Capture the cell that displays the provided text and extract its [x, y] central coordinate. 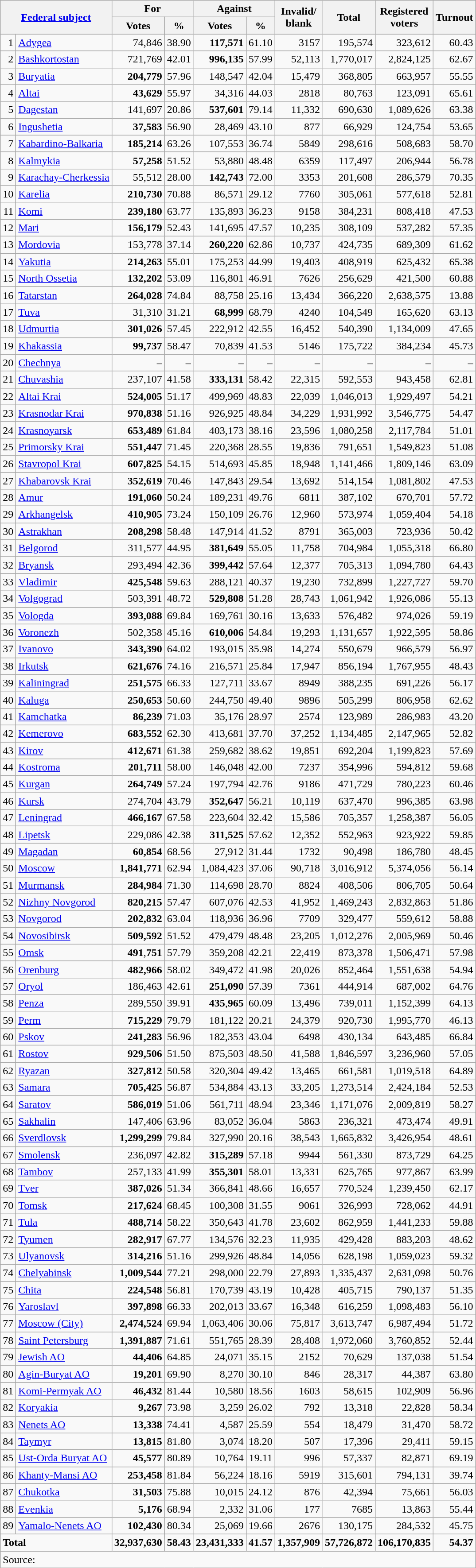
430,134 [348, 1037]
256,629 [348, 279]
653,489 [138, 430]
17,947 [299, 666]
875,503 [220, 1054]
289,550 [138, 1003]
2,824,125 [404, 59]
70.35 [455, 177]
286,983 [404, 716]
26.76 [261, 515]
329,477 [348, 919]
643,485 [404, 1037]
20 [8, 363]
13,331 [299, 1172]
22,419 [299, 952]
10,015 [220, 1492]
Udmurtia [64, 329]
37,252 [299, 733]
28.97 [261, 716]
Yakutia [64, 262]
1603 [299, 1391]
284,984 [138, 885]
1732 [299, 852]
58.47 [179, 346]
58.27 [455, 1104]
60.43 [455, 43]
22 [8, 396]
18.16 [261, 1475]
4 [8, 93]
Chita [64, 1290]
17,396 [348, 1441]
13,318 [348, 1408]
Ust-Orda Buryat AO [64, 1458]
488,714 [138, 1222]
Kalmykia [64, 160]
Invalid/blank [299, 17]
132,202 [138, 279]
30.10 [261, 1374]
8,270 [220, 1374]
For [152, 9]
29.54 [261, 480]
51.17 [179, 396]
57.62 [261, 835]
71.03 [179, 716]
43,629 [138, 93]
43.79 [179, 801]
413,681 [220, 733]
13 [8, 245]
399,442 [220, 565]
1,094,780 [404, 565]
50.46 [455, 936]
197,794 [220, 784]
23,431,333 [220, 1542]
616,259 [348, 1307]
974,026 [404, 616]
282,917 [138, 1239]
11,332 [299, 110]
64.89 [455, 1071]
75,817 [299, 1324]
43 [8, 751]
1,506,471 [404, 952]
46,432 [138, 1391]
41.99 [179, 1172]
Komi [64, 211]
573,974 [348, 515]
405,715 [348, 1290]
50.42 [455, 531]
13.88 [455, 295]
479,479 [220, 936]
1,171,076 [348, 1104]
79.79 [179, 1020]
806,705 [404, 885]
51.72 [455, 1324]
Perm [64, 1020]
61.38 [179, 751]
36 [8, 632]
47 [8, 818]
Tver [64, 1189]
2,117,784 [404, 430]
193,015 [220, 649]
308,109 [348, 228]
73.98 [179, 1408]
59 [8, 1020]
38 [8, 666]
42.61 [179, 986]
16 [8, 295]
Oryol [64, 986]
31.44 [261, 852]
48.43 [455, 666]
610,006 [220, 632]
1,059,023 [404, 1256]
30 [8, 531]
Source: [238, 1559]
80 [8, 1374]
13,633 [299, 616]
19,836 [299, 447]
61.84 [179, 430]
58.22 [179, 1222]
64.25 [455, 1155]
222,912 [220, 329]
Omsk [64, 952]
Chelyabinsk [64, 1273]
81.84 [179, 1475]
Dagestan [64, 110]
1,063,406 [220, 1324]
298,616 [348, 143]
19,851 [299, 751]
1,767,955 [404, 666]
6811 [299, 498]
83,052 [220, 1121]
435,965 [220, 1003]
67.77 [179, 1239]
57,337 [348, 1458]
48.94 [261, 1104]
55.44 [455, 1509]
54.18 [455, 515]
1,391,887 [138, 1340]
29,411 [404, 1441]
421,500 [404, 279]
561,711 [220, 1104]
148,547 [220, 76]
1,084,423 [220, 868]
229,086 [138, 835]
69.90 [179, 1374]
299,926 [220, 1256]
48.72 [179, 599]
43.19 [261, 1290]
9,267 [138, 1408]
224,548 [138, 1290]
74,846 [138, 43]
220,368 [220, 447]
195,574 [348, 43]
44,387 [404, 1374]
1,019,518 [404, 1071]
1,929,497 [404, 396]
Adygea [64, 43]
175,253 [220, 262]
32 [8, 565]
134,576 [220, 1239]
537,601 [220, 110]
Bryansk [64, 565]
Mari [64, 228]
64.43 [455, 565]
26.02 [261, 1408]
52.43 [179, 228]
253,458 [138, 1475]
503,391 [138, 599]
384,234 [404, 346]
31 [8, 548]
50.76 [455, 1273]
16,452 [299, 329]
Kaliningrad [64, 683]
56.81 [179, 1290]
42,394 [348, 1492]
354,996 [348, 767]
7685 [348, 1509]
74.16 [179, 666]
1,809,146 [404, 464]
251,575 [138, 683]
1,152,399 [404, 1003]
51.01 [455, 430]
49.42 [261, 1071]
352,619 [138, 480]
63.98 [455, 801]
72 [8, 1239]
80.34 [179, 1525]
505,299 [348, 700]
58.72 [455, 1425]
57.24 [179, 784]
Tuva [64, 312]
58.02 [179, 969]
62.30 [179, 733]
42.55 [261, 329]
550,679 [348, 649]
52.81 [455, 194]
56.78 [455, 160]
35.98 [261, 649]
8949 [299, 683]
592,553 [348, 379]
2,832,863 [404, 902]
31.55 [261, 1205]
48.62 [455, 1239]
2 [8, 59]
7760 [299, 194]
3157 [299, 43]
397,898 [138, 1307]
381,649 [220, 548]
540,390 [348, 329]
19,201 [138, 1374]
127,711 [220, 683]
76 [8, 1307]
Nizhny Novgorod [64, 902]
509,592 [138, 936]
705,313 [348, 565]
49 [8, 852]
408,919 [348, 262]
926,925 [220, 413]
102,430 [138, 1525]
56,224 [220, 1475]
524,005 [138, 396]
117,497 [348, 160]
43.04 [261, 1037]
50.64 [455, 885]
56.17 [455, 683]
206,944 [404, 160]
150,109 [220, 515]
Vladimir [64, 582]
38.90 [179, 43]
56.10 [455, 1307]
37.14 [179, 245]
10,235 [299, 228]
305,061 [348, 194]
20.21 [261, 1020]
81.44 [179, 1391]
46 [8, 801]
Kemerovo [64, 733]
1,080,258 [348, 430]
1,012,276 [348, 936]
56.05 [455, 818]
1,922,595 [404, 632]
31,503 [138, 1492]
326,993 [348, 1205]
34,316 [220, 93]
28.70 [261, 885]
58 [8, 1003]
293,494 [138, 565]
48.66 [261, 1189]
191,060 [138, 498]
Voronezh [64, 632]
11 [8, 211]
491,751 [138, 952]
529,808 [220, 599]
63.26 [179, 143]
561,330 [348, 1155]
1,549,823 [404, 447]
5863 [299, 1121]
721,769 [138, 59]
45 [8, 784]
74.41 [179, 1425]
71.61 [179, 1340]
214,263 [138, 262]
Novosibirsk [64, 936]
68,999 [220, 312]
49.76 [261, 498]
996,385 [404, 801]
Magadan [64, 852]
83 [8, 1425]
Karachay-Cherkessia [64, 177]
728,062 [404, 1205]
1,227,727 [404, 582]
704,984 [348, 548]
1,098,483 [404, 1307]
670,701 [404, 498]
1,089,626 [404, 110]
1,273,514 [348, 1088]
1,995,770 [404, 1020]
68.56 [179, 852]
Ryazan [64, 1071]
42.53 [261, 902]
Novgorod [64, 919]
23,205 [299, 936]
715,229 [138, 1020]
19,403 [299, 262]
71.30 [179, 885]
1,299,299 [138, 1138]
424,735 [348, 245]
223,604 [220, 818]
66 [8, 1138]
34 [8, 599]
189,231 [220, 498]
9186 [299, 784]
77.21 [179, 1273]
52 [8, 902]
1,141,466 [348, 464]
637,470 [348, 801]
2,005,969 [404, 936]
51.08 [455, 447]
58.48 [179, 531]
64.85 [179, 1357]
63.04 [179, 919]
12 [8, 228]
40 [8, 700]
57.99 [261, 59]
6 [8, 127]
42.04 [261, 76]
North Ossetia [64, 279]
Tula [64, 1222]
15 [8, 279]
4,587 [220, 1425]
Mordovia [64, 245]
31,310 [138, 312]
19.66 [261, 1525]
9158 [299, 211]
Tyumen [64, 1239]
54.37 [455, 1542]
359,208 [220, 952]
264,028 [138, 295]
2,638,575 [404, 295]
1,841,771 [138, 868]
444,914 [348, 986]
792 [299, 1408]
37.06 [261, 868]
856,194 [348, 666]
2,147,965 [404, 733]
366,841 [220, 1189]
877 [299, 127]
36.74 [261, 143]
25,069 [220, 1525]
10,764 [220, 1458]
18.56 [261, 1391]
Yamalo-Nenets AO [64, 1525]
8 [8, 160]
7 [8, 143]
169,761 [220, 616]
63.96 [179, 1121]
977,867 [404, 1172]
554 [299, 1425]
81.80 [179, 1441]
2574 [299, 716]
808,418 [404, 211]
46.13 [455, 1020]
147,843 [220, 480]
63.38 [455, 110]
Tatarstan [64, 295]
Khanty-Mansi AO [64, 1475]
58.88 [455, 919]
10,737 [299, 245]
141,695 [220, 228]
6359 [299, 160]
48.61 [455, 1138]
54.15 [179, 464]
388,235 [348, 683]
52,113 [299, 59]
42.82 [179, 1155]
37.70 [261, 733]
47.65 [455, 329]
1,469,243 [348, 902]
28.55 [261, 447]
42.36 [179, 565]
7626 [299, 279]
15,479 [299, 76]
320,304 [220, 1071]
67 [8, 1155]
62.17 [455, 1189]
64.76 [455, 986]
56.90 [179, 127]
13,338 [138, 1425]
Against [234, 9]
13,465 [299, 1071]
36.96 [261, 919]
Saratov [64, 1104]
6498 [299, 1037]
663,957 [404, 76]
502,358 [138, 632]
661,581 [348, 1071]
56 [8, 969]
607,825 [138, 464]
24 [8, 430]
38.16 [261, 430]
37 [8, 649]
5849 [299, 143]
58.70 [455, 143]
Jewish AO [64, 1357]
Kaluga [64, 700]
118,936 [220, 919]
54 [8, 936]
185,214 [138, 143]
12,352 [299, 835]
62.62 [455, 700]
54.47 [455, 413]
89 [8, 1525]
104,549 [348, 312]
62 [8, 1071]
625,765 [348, 1172]
57,726,872 [348, 1542]
86 [8, 1475]
39.91 [179, 1003]
1,335,437 [348, 1273]
3,259 [220, 1408]
55.97 [179, 93]
59.85 [455, 835]
43.10 [261, 127]
2676 [299, 1525]
68.94 [179, 1509]
90,718 [299, 868]
301,026 [138, 329]
201,608 [348, 177]
288,121 [220, 582]
41.57 [261, 1542]
791,651 [348, 447]
208,298 [138, 531]
100,308 [220, 1205]
687,002 [404, 986]
384,231 [348, 211]
79 [8, 1357]
22,315 [299, 379]
10,119 [299, 801]
537,282 [404, 228]
13,692 [299, 480]
41 [8, 716]
2,332 [220, 1509]
44 [8, 767]
23 [8, 413]
55.13 [455, 599]
57.45 [179, 329]
53 [8, 919]
241,283 [138, 1037]
806,958 [404, 700]
705,425 [138, 1088]
9 [8, 177]
Ulyanovsk [64, 1256]
52.82 [455, 733]
67.58 [179, 818]
77 [8, 1324]
410,905 [138, 515]
13,815 [138, 1441]
58.42 [261, 379]
55.55 [455, 76]
71.45 [179, 447]
59.70 [455, 582]
48 [8, 835]
577,618 [404, 194]
14,274 [299, 649]
780,223 [404, 784]
365,003 [348, 531]
20.86 [179, 110]
147,914 [220, 531]
123,091 [404, 93]
11,758 [299, 548]
559,612 [404, 919]
117,571 [220, 43]
35.15 [261, 1357]
61.10 [261, 43]
81 [8, 1391]
Ingushetia [64, 127]
58.01 [261, 1172]
84 [8, 1441]
42.21 [261, 952]
Lipetsk [64, 835]
9896 [299, 700]
873,729 [404, 1155]
Agin-Buryat AO [64, 1374]
44,406 [138, 1357]
186,780 [404, 852]
28.00 [179, 177]
36.04 [261, 1121]
1,931,992 [348, 413]
Orenburg [64, 969]
65.61 [455, 93]
43.20 [455, 716]
46.91 [261, 279]
3,546,775 [404, 413]
28,317 [348, 1374]
Taymyr [64, 1441]
73.24 [179, 515]
19,230 [299, 582]
25.16 [261, 295]
23,596 [299, 430]
51.86 [455, 902]
514,154 [348, 480]
177 [299, 1509]
66.84 [455, 1037]
54.84 [261, 632]
50.58 [179, 1071]
3,760,852 [404, 1340]
Nenets AO [64, 1425]
15,586 [299, 818]
54.21 [455, 396]
Kostroma [64, 767]
79.14 [261, 110]
41.98 [261, 969]
88 [8, 1509]
70,629 [348, 1357]
217,624 [138, 1205]
996 [299, 1458]
534,884 [220, 1088]
8791 [299, 531]
31.21 [179, 312]
156,179 [138, 228]
412,671 [138, 751]
4240 [299, 312]
14,056 [299, 1256]
10,580 [220, 1391]
Amur [64, 498]
790,137 [404, 1290]
182,353 [220, 1037]
175,722 [348, 346]
576,482 [348, 616]
50.24 [179, 498]
8824 [299, 885]
27,912 [220, 852]
Samara [64, 1088]
41.78 [261, 1222]
315,289 [220, 1155]
63.77 [179, 211]
31.06 [261, 1509]
19 [8, 346]
607,076 [220, 902]
44.95 [179, 548]
7709 [299, 919]
60.09 [261, 1003]
1,046,013 [348, 396]
52.53 [455, 1088]
27 [8, 480]
142,743 [220, 177]
314,216 [138, 1256]
9944 [299, 1155]
28,469 [220, 127]
Rostov [64, 1054]
2,424,184 [404, 1088]
32.42 [261, 818]
1,258,387 [404, 818]
Kurgan [64, 784]
29.12 [261, 194]
73 [8, 1256]
1,972,060 [348, 1340]
Stavropol Krai [64, 464]
87 [8, 1492]
13,863 [404, 1509]
628,198 [348, 1256]
51 [8, 885]
471,729 [348, 784]
201,711 [138, 767]
57.05 [455, 1054]
102,909 [404, 1391]
44.91 [455, 1205]
58.43 [179, 1542]
Komi-Permyak AO [64, 1391]
Altai Krai [64, 396]
862,959 [348, 1222]
63.13 [455, 312]
61.62 [455, 245]
259,682 [220, 751]
57.39 [261, 986]
59.88 [455, 1222]
1,665,832 [348, 1138]
327,990 [220, 1138]
Moscow [64, 868]
69 [8, 1189]
943,458 [404, 379]
63.80 [455, 1374]
30.06 [261, 1324]
33,205 [299, 1088]
499,969 [220, 396]
51.50 [179, 1054]
Khabarovsk Krai [64, 480]
366,220 [348, 295]
55.01 [179, 262]
114,698 [220, 885]
14 [8, 262]
82,871 [404, 1458]
Kirov [64, 751]
45.16 [179, 632]
44.99 [261, 262]
78 [8, 1340]
56.87 [179, 1088]
Belgorod [64, 548]
257,133 [138, 1172]
Volgograd [64, 599]
50.60 [179, 700]
Buryatia [64, 76]
244,750 [220, 700]
473,474 [404, 1121]
64.13 [455, 1003]
41.52 [261, 531]
323,612 [404, 43]
25.84 [261, 666]
Registeredvoters [404, 17]
466,167 [138, 818]
Kabardino-Balkaria [64, 143]
51.06 [179, 1104]
20,026 [299, 969]
51.35 [455, 1290]
51.34 [179, 1189]
425,548 [138, 582]
691,226 [404, 683]
970,838 [138, 413]
2,474,524 [138, 1324]
260,220 [220, 245]
Chukotka [64, 1492]
41,952 [299, 902]
72.00 [261, 177]
11,935 [299, 1239]
181,122 [220, 1020]
62.94 [179, 868]
508,683 [404, 143]
625,432 [404, 262]
57.18 [261, 1155]
1 [8, 43]
Vologda [64, 616]
Kamchatka [64, 716]
57.79 [179, 952]
3,074 [220, 1441]
36.23 [261, 211]
514,693 [220, 464]
12,960 [299, 515]
923,922 [404, 835]
48.83 [261, 396]
Sakhalin [64, 1121]
49.40 [261, 700]
75 [8, 1290]
24,379 [299, 1020]
3,613,747 [348, 1324]
10,428 [299, 1290]
69.94 [179, 1324]
68 [8, 1172]
86,571 [220, 194]
60,854 [138, 852]
48.50 [261, 1054]
54.94 [455, 969]
770,524 [348, 1189]
60.88 [455, 279]
920,730 [348, 1020]
Leningrad [64, 818]
264,749 [138, 784]
59.63 [179, 582]
7361 [299, 986]
1,059,404 [404, 515]
55,512 [138, 177]
1,199,823 [404, 751]
59.15 [455, 1441]
27,893 [299, 1273]
55.05 [261, 548]
58.00 [179, 767]
996,135 [220, 59]
2152 [299, 1357]
929,506 [138, 1054]
71 [8, 1222]
153,778 [138, 245]
170,739 [220, 1290]
Bashkortostan [64, 59]
57.47 [179, 902]
429,428 [348, 1239]
45,577 [138, 1458]
66.80 [455, 548]
22,828 [404, 1408]
387,102 [348, 498]
116,801 [220, 279]
689,309 [404, 245]
165,620 [404, 312]
35 [8, 616]
55 [8, 952]
Turnout [455, 17]
250,653 [138, 700]
1,134,485 [348, 733]
42.38 [179, 835]
60.46 [455, 784]
723,936 [404, 531]
51.28 [261, 599]
65 [8, 1121]
39.74 [455, 1475]
16,657 [299, 1189]
355,301 [220, 1172]
876 [299, 1492]
57 [8, 986]
32,937,630 [138, 1542]
64.02 [179, 649]
28,743 [299, 599]
10 [8, 194]
135,893 [220, 211]
56.21 [261, 801]
368,805 [348, 76]
507 [299, 1441]
5146 [299, 346]
64 [8, 1104]
Moscow (City) [64, 1324]
58.34 [455, 1408]
53.65 [455, 127]
Pskov [64, 1037]
69.19 [455, 1458]
Evenkia [64, 1509]
210,730 [138, 194]
42.00 [261, 767]
23,602 [299, 1222]
216,571 [220, 666]
5,176 [138, 1509]
1,061,942 [348, 599]
26 [8, 464]
1,131,657 [348, 632]
53.09 [179, 279]
739,011 [348, 1003]
19,293 [299, 632]
Smolensk [64, 1155]
75.88 [179, 1492]
82 [8, 1408]
38.62 [261, 751]
31,470 [404, 1425]
551,765 [220, 1340]
63 [8, 1088]
Yaroslavl [64, 1307]
18 [8, 329]
57.69 [455, 751]
13,496 [299, 1003]
37,583 [138, 127]
239,180 [138, 211]
65.38 [455, 262]
966,579 [404, 649]
106,170,835 [404, 1542]
1,441,233 [404, 1222]
20.16 [261, 1138]
60 [8, 1037]
2818 [299, 93]
3 [8, 76]
80.89 [179, 1458]
49.91 [455, 1121]
147,406 [138, 1121]
70 [8, 1205]
Chuvashia [64, 379]
22.79 [261, 1273]
33 [8, 582]
690,630 [348, 110]
692,204 [348, 751]
28,408 [299, 1340]
202,013 [220, 1307]
Saint Petersburg [64, 1340]
251,090 [220, 986]
794,131 [404, 1475]
42.76 [261, 784]
69.84 [179, 616]
74.84 [179, 295]
66,929 [348, 127]
74 [8, 1273]
57.72 [455, 498]
552,963 [348, 835]
Khakassia [64, 346]
16,348 [299, 1307]
146,048 [220, 767]
Krasnodar Krai [64, 413]
Irkutsk [64, 666]
274,704 [138, 801]
284,532 [404, 1525]
21 [8, 379]
298,000 [220, 1273]
Primorsky Krai [64, 447]
56.03 [455, 1492]
123,989 [348, 716]
47.57 [261, 228]
9061 [299, 1205]
Chechnya [64, 363]
1,846,597 [348, 1054]
5919 [299, 1475]
327,812 [138, 1071]
56.14 [455, 868]
2,631,098 [404, 1273]
236,097 [138, 1155]
28 [8, 498]
80,763 [348, 93]
53,880 [220, 160]
41.53 [261, 346]
1,770,017 [348, 59]
52.44 [455, 1340]
107,553 [220, 143]
56.97 [455, 649]
40.37 [261, 582]
621,676 [138, 666]
24.12 [261, 1492]
75,661 [404, 1492]
35,176 [220, 716]
Kursk [64, 801]
59.32 [455, 1256]
1,357,909 [299, 1542]
352,647 [220, 801]
Altai [64, 93]
88,758 [220, 295]
Sverdlovsk [64, 1138]
59.68 [455, 767]
39 [8, 683]
343,390 [138, 649]
99,737 [138, 346]
Arkhangelsk [64, 515]
Murmansk [64, 885]
50 [8, 868]
1,239,450 [404, 1189]
311,577 [138, 548]
Ivanovo [64, 649]
594,812 [404, 767]
29 [8, 515]
48.45 [455, 852]
70.46 [179, 480]
852,464 [348, 969]
86,239 [138, 716]
12,377 [299, 565]
18.20 [261, 1441]
683,552 [138, 733]
3,016,912 [348, 868]
19.11 [261, 1458]
85 [8, 1458]
Penza [64, 1003]
2,009,819 [404, 1104]
57.35 [455, 228]
705,357 [348, 818]
43.13 [261, 1088]
408,506 [348, 885]
350,643 [220, 1222]
57.98 [455, 952]
57,258 [138, 160]
5,374,056 [404, 868]
51.54 [455, 1357]
63.99 [455, 1172]
Astrakhan [64, 531]
387,026 [138, 1189]
42.01 [179, 59]
820,215 [138, 902]
18,948 [299, 464]
25 [8, 447]
45.75 [455, 1525]
3353 [299, 177]
28.39 [261, 1340]
7237 [299, 767]
62.86 [261, 245]
25.59 [261, 1425]
18,479 [348, 1425]
204,779 [138, 76]
1,926,086 [404, 599]
3,426,954 [404, 1138]
32.23 [261, 1239]
333,131 [220, 379]
1,551,638 [404, 969]
349,472 [220, 969]
236,321 [348, 1121]
Koryakia [64, 1408]
237,107 [138, 379]
883,203 [404, 1239]
202,832 [138, 919]
58,615 [348, 1391]
124,754 [404, 127]
393,088 [138, 616]
17 [8, 312]
Federal subject [56, 17]
Tambov [64, 1172]
42 [8, 733]
Tomsk [64, 1205]
30.16 [261, 616]
482,966 [138, 969]
58.86 [455, 632]
873,378 [348, 952]
68.79 [261, 312]
61 [8, 1054]
45.85 [261, 464]
57.96 [179, 76]
68.45 [179, 1205]
62.81 [455, 379]
141,697 [138, 110]
311,525 [220, 835]
586,019 [138, 1104]
1,081,802 [404, 480]
315,601 [348, 1475]
732,899 [348, 582]
6,987,494 [404, 1324]
551,447 [138, 447]
846 [299, 1374]
403,173 [220, 430]
Krasnoyarsk [64, 430]
137,038 [404, 1357]
45.73 [455, 346]
186,463 [138, 986]
79.84 [179, 1138]
63.09 [455, 464]
1,134,009 [404, 329]
70.88 [179, 194]
44.03 [261, 93]
22,039 [299, 396]
57.64 [261, 565]
38,543 [299, 1138]
62.67 [455, 59]
13,434 [299, 295]
70,839 [220, 346]
23,346 [299, 1104]
24,071 [220, 1357]
1,009,544 [138, 1273]
5 [8, 110]
130,175 [348, 1525]
90,498 [348, 852]
41,588 [299, 1054]
34,229 [299, 413]
1,055,318 [404, 548]
41.58 [179, 379]
3,236,960 [404, 1054]
Karelia [64, 194]
286,579 [404, 177]
59.19 [455, 616]
